Detect which cell encompasses the target text, then output its [x, y] center coordinate. 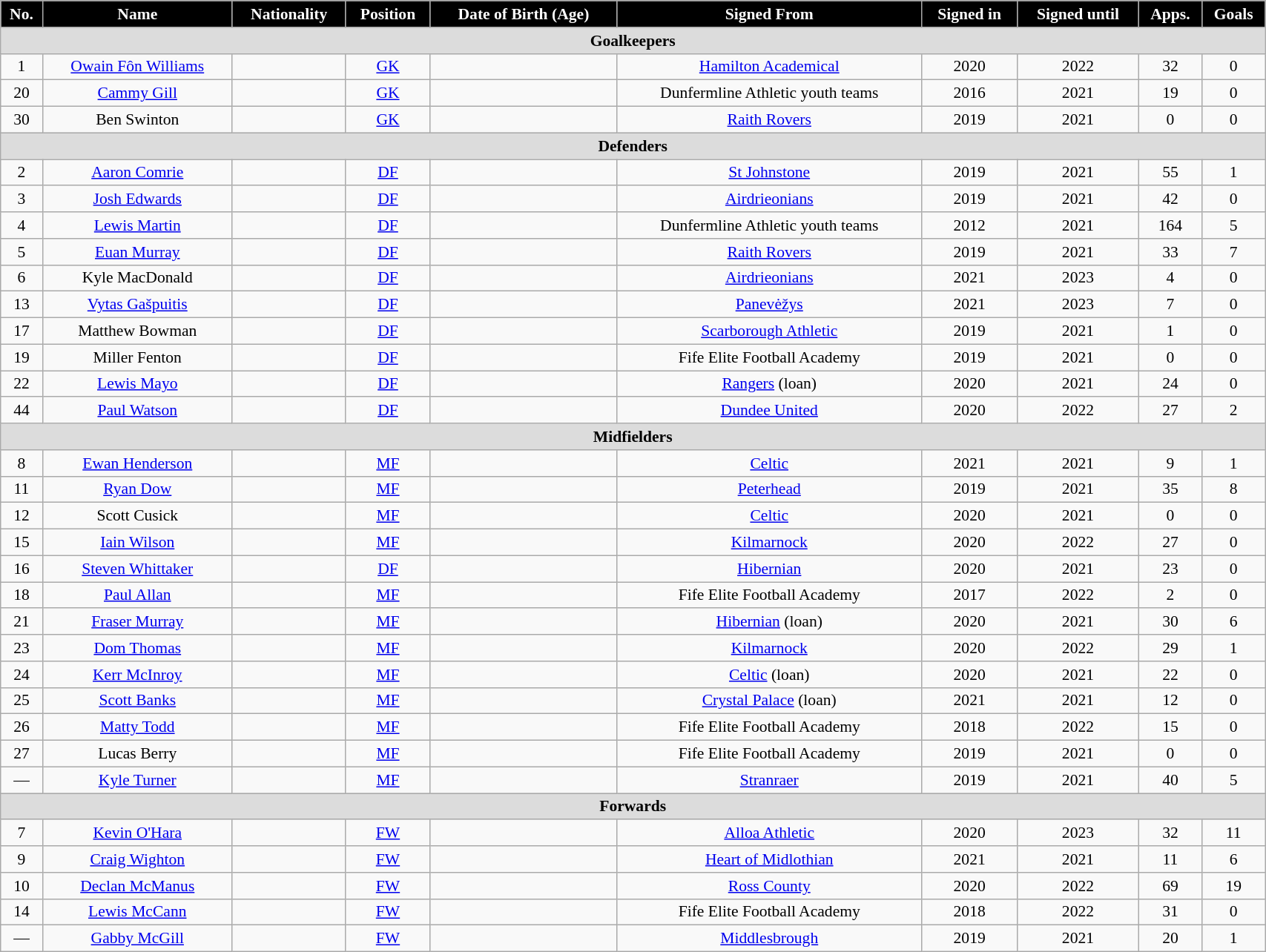
Hibernian (loan) [770, 622]
Matty Todd [137, 727]
Defenders [633, 146]
Kyle MacDonald [137, 278]
Name [137, 14]
Paul Watson [137, 411]
Lewis McCann [137, 912]
Middlesbrough [770, 939]
55 [1170, 173]
33 [1170, 252]
Fraser Murray [137, 622]
Midfielders [633, 437]
Matthew Bowman [137, 331]
St Johnstone [770, 173]
2017 [969, 595]
Lewis Martin [137, 225]
Miller Fenton [137, 357]
Stranraer [770, 780]
Kerr McInroy [137, 675]
Signed From [770, 14]
Scott Cusick [137, 516]
Date of Birth (Age) [524, 14]
35 [1170, 489]
Ryan Dow [137, 489]
44 [22, 411]
Heart of Midlothian [770, 859]
Steven Whittaker [137, 569]
42 [1170, 199]
Celtic (loan) [770, 675]
Dom Thomas [137, 648]
2012 [969, 225]
Apps. [1170, 14]
Aaron Comrie [137, 173]
Vytas Gašpuitis [137, 305]
Lucas Berry [137, 754]
18 [22, 595]
29 [1170, 648]
Position [388, 14]
13 [22, 305]
Scarborough Athletic [770, 331]
26 [22, 727]
Craig Wighton [137, 859]
69 [1170, 886]
Goals [1234, 14]
Hamilton Academical [770, 67]
Iain Wilson [137, 543]
Signed until [1078, 14]
Euan Murray [137, 252]
164 [1170, 225]
Rangers (loan) [770, 384]
Ben Swinton [137, 120]
Nationality [289, 14]
Crystal Palace (loan) [770, 701]
Paul Allan [137, 595]
Peterhead [770, 489]
Alloa Athletic [770, 833]
Josh Edwards [137, 199]
Owain Fôn Williams [137, 67]
Forwards [633, 807]
No. [22, 14]
Kyle Turner [137, 780]
21 [22, 622]
3 [22, 199]
31 [1170, 912]
Ewan Henderson [137, 463]
10 [22, 886]
Signed in [969, 14]
Declan McManus [137, 886]
Kevin O'Hara [137, 833]
40 [1170, 780]
Hibernian [770, 569]
Cammy Gill [137, 93]
Scott Banks [137, 701]
17 [22, 331]
14 [22, 912]
2016 [969, 93]
Lewis Mayo [137, 384]
Dundee United [770, 411]
Goalkeepers [633, 41]
Panevėžys [770, 305]
16 [22, 569]
25 [22, 701]
Gabby McGill [137, 939]
Ross County [770, 886]
